Pinpoint the cell where the given text exists, returning its (x, y) midpoint coordinate. 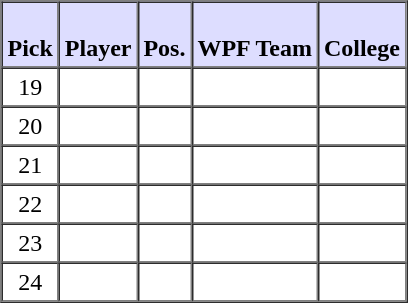
WPF Team (254, 35)
24 (30, 282)
College (362, 35)
23 (30, 244)
Pick (30, 35)
20 (30, 126)
21 (30, 166)
22 (30, 204)
19 (30, 88)
Player (98, 35)
Pos. (164, 35)
